Search for the cell housing the specified text and yield its (X, Y) center coordinate. 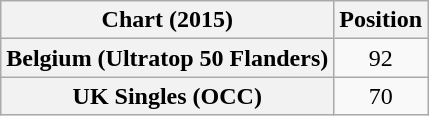
92 (381, 58)
Chart (2015) (168, 20)
Belgium (Ultratop 50 Flanders) (168, 58)
UK Singles (OCC) (168, 96)
70 (381, 96)
Position (381, 20)
